Extract the [x, y] coordinate from the center of the cell holding the provided text.  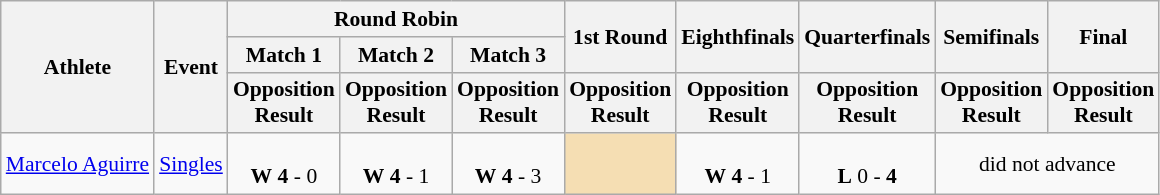
Marcelo Aguirre [78, 164]
did not advance [1047, 164]
Eighthfinals [738, 36]
Match 2 [396, 55]
Singles [191, 164]
Quarterfinals [867, 36]
Semifinals [991, 36]
Final [1103, 36]
Match 3 [508, 55]
W 4 - 3 [508, 164]
W 4 - 0 [284, 164]
L 0 - 4 [867, 164]
Athlete [78, 67]
Round Robin [396, 19]
1st Round [620, 36]
Event [191, 67]
Match 1 [284, 55]
